Determine the [X, Y] coordinate at the center of the cell enclosing the given text.  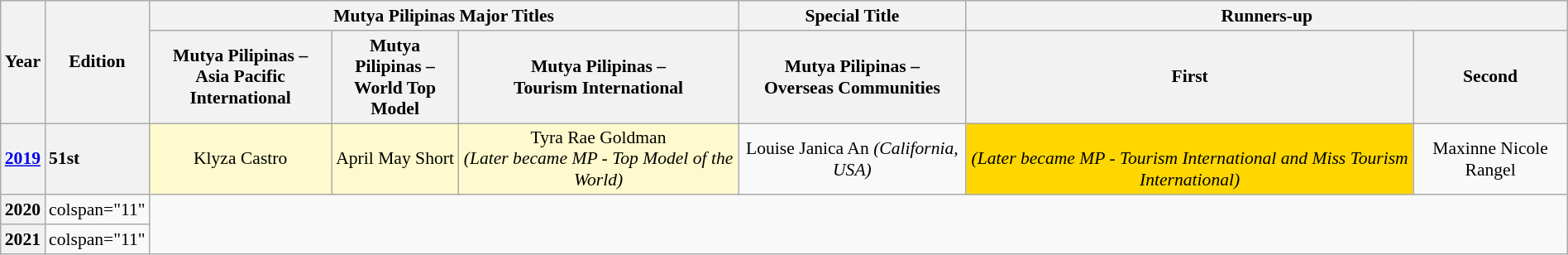
Mutya Pilipinas – World Top Model [395, 77]
Runners-up [1267, 16]
Mutya Pilipinas Major Titles [444, 16]
2021 [23, 239]
Louise Janica An (California, USA) [852, 159]
Mutya Pilipinas – Overseas Communities [852, 77]
Year [23, 62]
Klyza Castro [241, 159]
Second [1490, 77]
Special Title [852, 16]
Tyra Rae Goldman(Later became MP - Top Model of the World) [599, 159]
First [1189, 77]
51st [98, 159]
Edition [98, 62]
Mutya Pilipinas – Tourism International [599, 77]
April May Short [395, 159]
Mutya Pilipinas – Asia Pacific International [241, 77]
2019 [23, 159]
Maxinne Nicole Rangel [1490, 159]
2020 [23, 210]
(Later became MP - Tourism International and Miss Tourism International) [1189, 159]
